Scan for the cell matching the given text and deliver its (X, Y) coordinate at center. 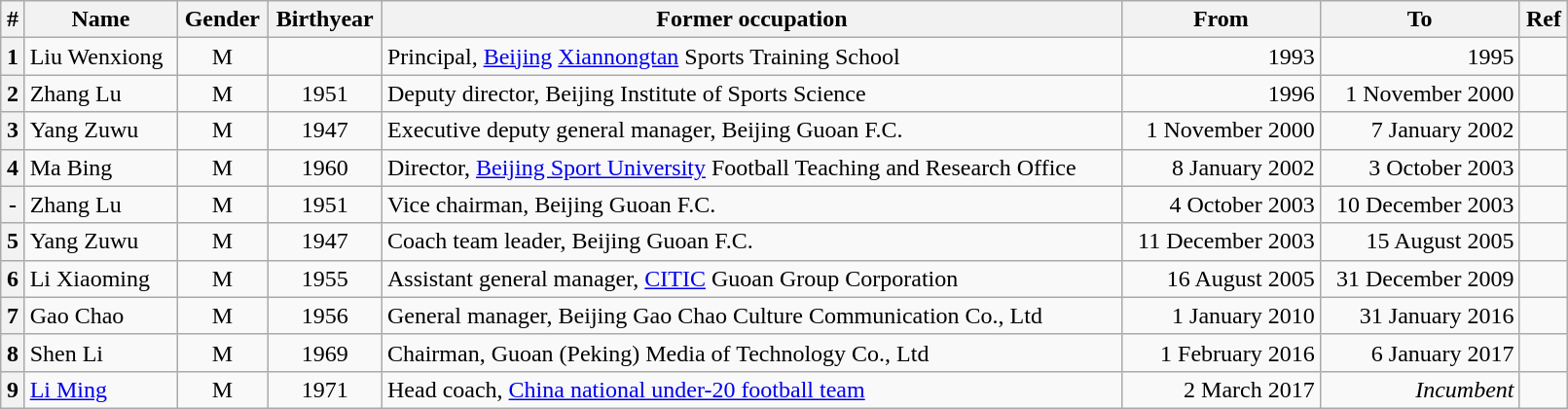
Birthyear (325, 19)
To (1419, 19)
10 December 2003 (1419, 204)
Principal, Beijing Xiannongtan Sports Training School (751, 56)
Li Xiaoming (100, 279)
4 October 2003 (1221, 204)
31 December 2009 (1419, 279)
4 (13, 167)
1 (13, 56)
3 (13, 130)
15 August 2005 (1419, 242)
General manager, Beijing Gao Chao Culture Communication Co., Ltd (751, 316)
31 January 2016 (1419, 316)
3 October 2003 (1419, 167)
9 (13, 390)
2 (13, 93)
1955 (325, 279)
Coach team leader, Beijing Guoan F.C. (751, 242)
Shen Li (100, 353)
Name (100, 19)
1969 (325, 353)
Executive deputy general manager, Beijing Guoan F.C. (751, 130)
1993 (1221, 56)
5 (13, 242)
Incumbent (1419, 390)
8 (13, 353)
Gao Chao (100, 316)
Director, Beijing Sport University Football Teaching and Research Office (751, 167)
1 February 2016 (1221, 353)
11 December 2003 (1221, 242)
1960 (325, 167)
1995 (1419, 56)
7 January 2002 (1419, 130)
# (13, 19)
Li Ming (100, 390)
Ma Bing (100, 167)
Deputy director, Beijing Institute of Sports Science (751, 93)
1971 (325, 390)
8 January 2002 (1221, 167)
Assistant general manager, CITIC Guoan Group Corporation (751, 279)
1956 (325, 316)
Former occupation (751, 19)
1996 (1221, 93)
Vice chairman, Beijing Guoan F.C. (751, 204)
2 March 2017 (1221, 390)
- (13, 204)
From (1221, 19)
Ref (1544, 19)
Head coach, China national under-20 football team (751, 390)
Liu Wenxiong (100, 56)
Chairman, Guoan (Peking) Media of Technology Co., Ltd (751, 353)
6 (13, 279)
Gender (222, 19)
6 January 2017 (1419, 353)
1 January 2010 (1221, 316)
16 August 2005 (1221, 279)
7 (13, 316)
